Capture the cell that displays the provided text and extract its [X, Y] central coordinate. 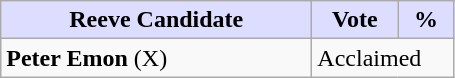
Vote [355, 20]
Peter Emon (X) [156, 58]
Acclaimed [383, 58]
Reeve Candidate [156, 20]
% [426, 20]
